Find where the given text appears and provide that cell's center as (x, y) coordinate. 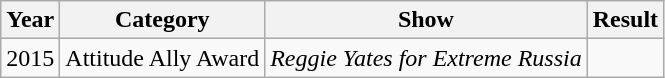
Category (162, 20)
Result (625, 20)
Reggie Yates for Extreme Russia (426, 58)
Show (426, 20)
Attitude Ally Award (162, 58)
2015 (30, 58)
Year (30, 20)
